Extract the (X, Y) coordinate from the center of the cell holding the provided text.  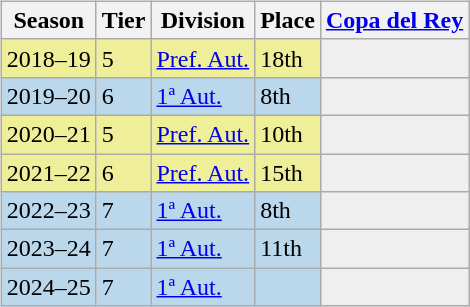
Tier (124, 20)
2023–24 (48, 249)
Division (203, 20)
18th (288, 58)
2022–23 (48, 211)
2020–21 (48, 134)
11th (288, 249)
15th (288, 173)
10th (288, 134)
2021–22 (48, 173)
2024–25 (48, 287)
Season (48, 20)
2018–19 (48, 58)
Place (288, 20)
Copa del Rey (394, 20)
2019–20 (48, 96)
